Pinpoint the cell where the given text exists, returning its [X, Y] midpoint coordinate. 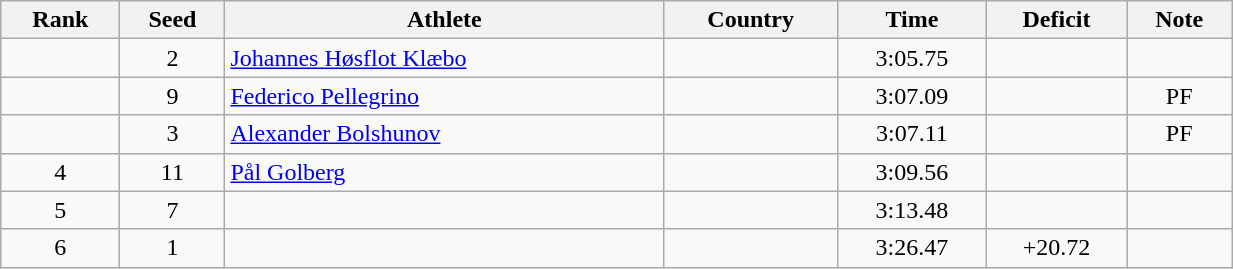
Athlete [444, 20]
3:07.09 [912, 96]
2 [172, 58]
Rank [60, 20]
9 [172, 96]
+20.72 [1056, 248]
6 [60, 248]
5 [60, 210]
Pål Golberg [444, 172]
Johannes Høsflot Klæbo [444, 58]
Time [912, 20]
11 [172, 172]
Seed [172, 20]
1 [172, 248]
4 [60, 172]
Country [751, 20]
Federico Pellegrino [444, 96]
3 [172, 134]
Deficit [1056, 20]
3:26.47 [912, 248]
7 [172, 210]
Alexander Bolshunov [444, 134]
3:07.11 [912, 134]
3:05.75 [912, 58]
Note [1180, 20]
3:13.48 [912, 210]
3:09.56 [912, 172]
